Detect which cell encompasses the target text, then output its (x, y) center coordinate. 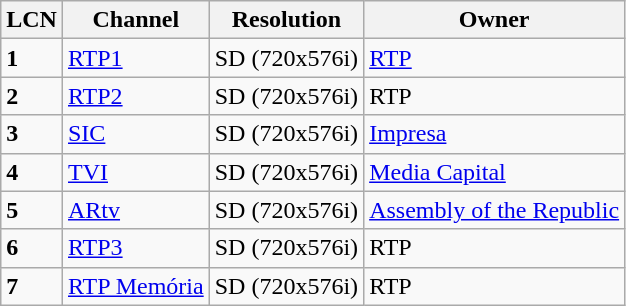
LCN (32, 20)
SIC (136, 134)
1 (32, 58)
6 (32, 248)
3 (32, 134)
RTP3 (136, 248)
2 (32, 96)
TVI (136, 172)
Owner (494, 20)
Media Capital (494, 172)
RTP1 (136, 58)
ARtv (136, 210)
4 (32, 172)
Assembly of the Republic (494, 210)
Resolution (286, 20)
Impresa (494, 134)
Channel (136, 20)
7 (32, 286)
RTP2 (136, 96)
RTP Memória (136, 286)
5 (32, 210)
